For the text-containing cell, return its midpoint in (x, y) coordinate format. 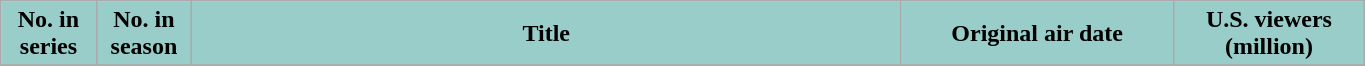
U.S. viewers(million) (1268, 34)
No. inseason (144, 34)
Original air date (1038, 34)
Title (546, 34)
No. inseries (48, 34)
